Determine the (X, Y) coordinate at the center of the cell enclosing the given text.  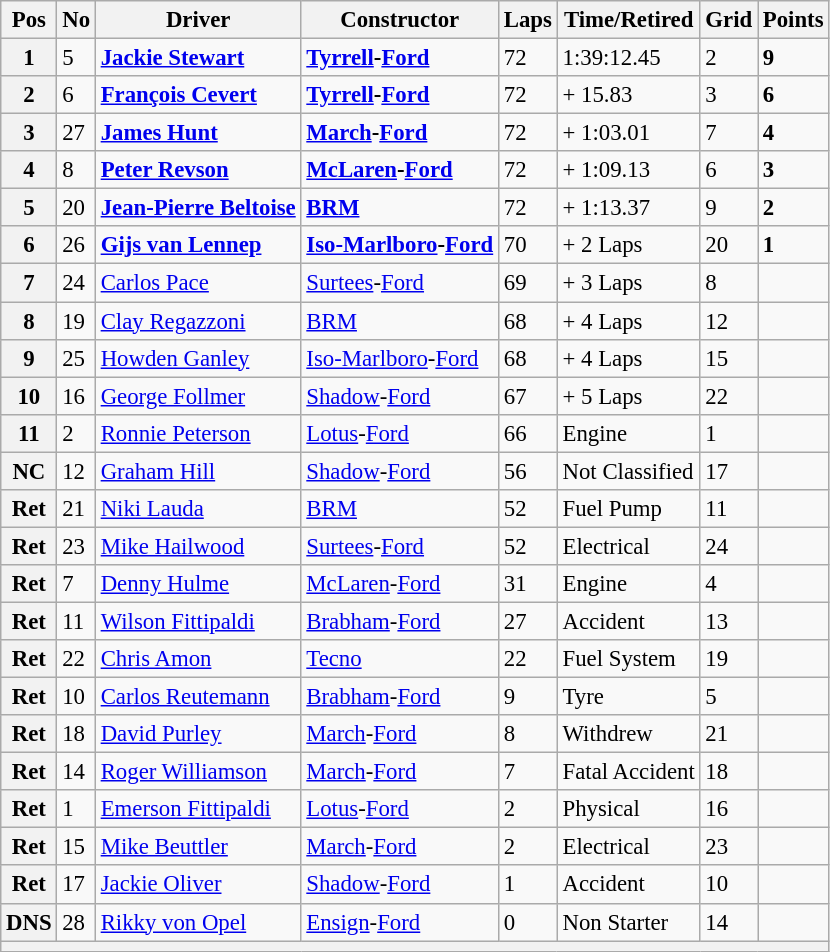
Points (794, 20)
69 (528, 283)
François Cevert (198, 95)
Withdrew (628, 734)
26 (76, 245)
Non Starter (628, 922)
Jackie Oliver (198, 885)
Fuel Pump (628, 509)
Graham Hill (198, 471)
Tyre (628, 697)
James Hunt (198, 133)
1:39:12.45 (628, 58)
67 (528, 396)
No (76, 20)
+ 1:13.37 (628, 208)
Time/Retired (628, 20)
Niki Lauda (198, 509)
Mike Beuttler (198, 847)
Wilson Fittipaldi (198, 621)
+ 1:03.01 (628, 133)
0 (528, 922)
+ 3 Laps (628, 283)
David Purley (198, 734)
Grid (728, 20)
Ensign-Ford (400, 922)
Rikky von Opel (198, 922)
28 (76, 922)
Ronnie Peterson (198, 433)
Peter Revson (198, 170)
Jackie Stewart (198, 58)
Physical (628, 809)
Chris Amon (198, 659)
66 (528, 433)
Emerson Fittipaldi (198, 809)
70 (528, 245)
Carlos Reutemann (198, 697)
Clay Regazzoni (198, 321)
+ 1:09.13 (628, 170)
25 (76, 358)
Howden Ganley (198, 358)
Constructor (400, 20)
Mike Hailwood (198, 546)
George Follmer (198, 396)
13 (728, 621)
Driver (198, 20)
31 (528, 584)
Carlos Pace (198, 283)
+ 15.83 (628, 95)
Pos (29, 20)
Roger Williamson (198, 772)
Laps (528, 20)
Fatal Accident (628, 772)
+ 5 Laps (628, 396)
NC (29, 471)
Denny Hulme (198, 584)
Not Classified (628, 471)
Tecno (400, 659)
DNS (29, 922)
Jean-Pierre Beltoise (198, 208)
56 (528, 471)
Fuel System (628, 659)
+ 2 Laps (628, 245)
Gijs van Lennep (198, 245)
